Provide the [x, y] coordinate of the cell's center where the given text is located.  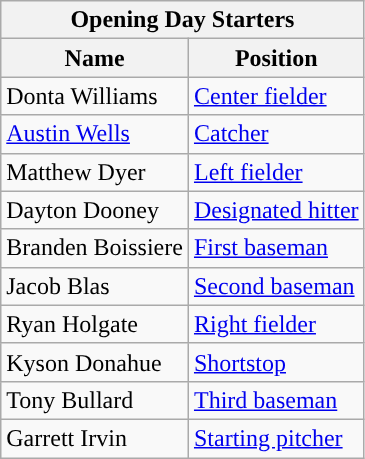
Austin Wells [95, 134]
Branden Boissiere [95, 248]
Garrett Irvin [95, 438]
Tony Bullard [95, 400]
Kyson Donahue [95, 362]
Dayton Dooney [95, 210]
Third baseman [276, 400]
Second baseman [276, 286]
First baseman [276, 248]
Donta Williams [95, 96]
Left fielder [276, 172]
Matthew Dyer [95, 172]
Opening Day Starters [182, 20]
Jacob Blas [95, 286]
Position [276, 58]
Shortstop [276, 362]
Starting pitcher [276, 438]
Center fielder [276, 96]
Right fielder [276, 324]
Name [95, 58]
Designated hitter [276, 210]
Ryan Holgate [95, 324]
Catcher [276, 134]
